Locate the cell with the specified text and output its [x, y] center coordinate. 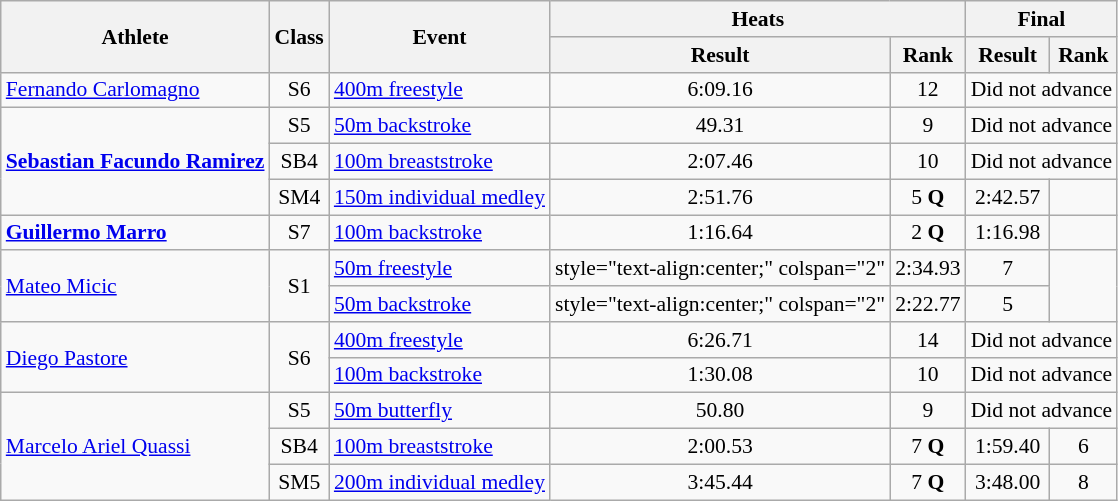
2:00.53 [720, 447]
3:48.00 [1008, 482]
50m freestyle [440, 269]
Heats [758, 19]
8 [1084, 482]
2:34.93 [928, 269]
SM5 [300, 482]
50.80 [720, 411]
S1 [300, 286]
2:07.46 [720, 162]
SM4 [300, 197]
14 [928, 340]
1:16.98 [1008, 233]
50m butterfly [440, 411]
1:16.64 [720, 233]
2:42.57 [1008, 197]
5 [1008, 304]
150m individual medley [440, 197]
Sebastian Facundo Ramirez [136, 162]
2:51.76 [720, 197]
Final [1042, 19]
12 [928, 90]
Marcelo Ariel Quassi [136, 446]
6 [1084, 447]
1:59.40 [1008, 447]
7 [1008, 269]
Diego Pastore [136, 358]
Mateo Micic [136, 286]
Event [440, 36]
Athlete [136, 36]
1:30.08 [720, 375]
S7 [300, 233]
49.31 [720, 126]
200m individual medley [440, 482]
Fernando Carlomagno [136, 90]
Class [300, 36]
2 Q [928, 233]
6:26.71 [720, 340]
6:09.16 [720, 90]
2:22.77 [928, 304]
3:45.44 [720, 482]
5 Q [928, 197]
Guillermo Marro [136, 233]
